Scan for the cell matching the given text and deliver its (X, Y) coordinate at center. 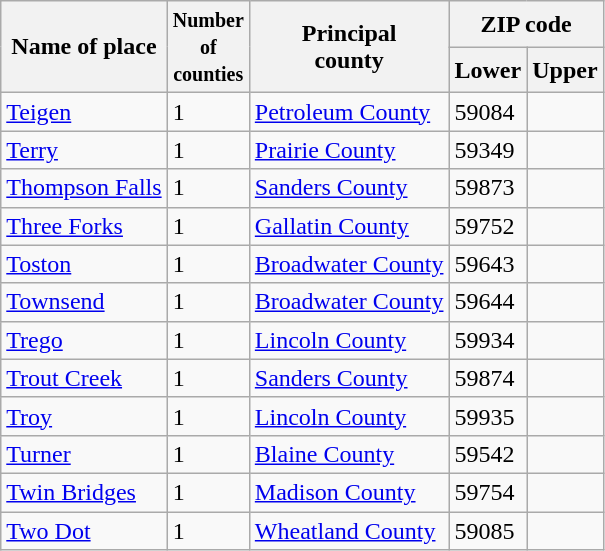
Twin Bridges (84, 492)
Three Forks (84, 226)
Name of place (84, 47)
Upper (565, 70)
59873 (488, 188)
Wheatland County (349, 531)
Number ofcounties (208, 47)
Toston (84, 264)
Blaine County (349, 454)
Trout Creek (84, 378)
59542 (488, 454)
59752 (488, 226)
Gallatin County (349, 226)
Townsend (84, 302)
59935 (488, 416)
Thompson Falls (84, 188)
Terry (84, 150)
59349 (488, 150)
Prairie County (349, 150)
Petroleum County (349, 112)
Principal county (349, 47)
59644 (488, 302)
59085 (488, 531)
Madison County (349, 492)
59874 (488, 378)
59754 (488, 492)
59934 (488, 340)
Trego (84, 340)
59084 (488, 112)
Lower (488, 70)
Two Dot (84, 531)
Troy (84, 416)
ZIP code (526, 24)
59643 (488, 264)
Turner (84, 454)
Teigen (84, 112)
